Provide the (x, y) coordinate of the cell's center where the given text is located.  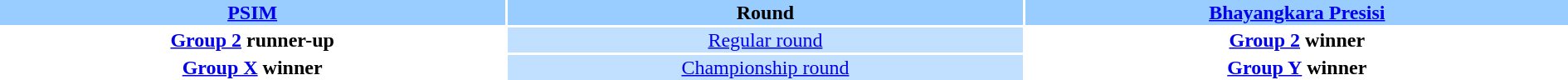
Group 2 winner (1298, 40)
Round (765, 12)
Bhayangkara Presisi (1298, 12)
PSIM (252, 12)
Group X winner (252, 67)
Regular round (765, 40)
Group 2 runner-up (252, 40)
Group Y winner (1298, 67)
Championship round (765, 67)
